Scan for the cell matching the given text and deliver its [X, Y] coordinate at center. 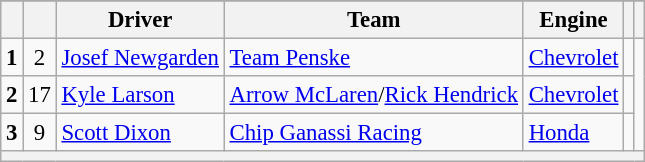
Kyle Larson [140, 95]
Scott Dixon [140, 133]
9 [40, 133]
Driver [140, 20]
Team Penske [374, 58]
1 [12, 58]
Chip Ganassi Racing [374, 133]
Honda [573, 133]
Arrow McLaren/Rick Hendrick [374, 95]
Engine [573, 20]
3 [12, 133]
17 [40, 95]
Team [374, 20]
Josef Newgarden [140, 58]
